Output the [X, Y] coordinate of the center of the cell containing the given text.  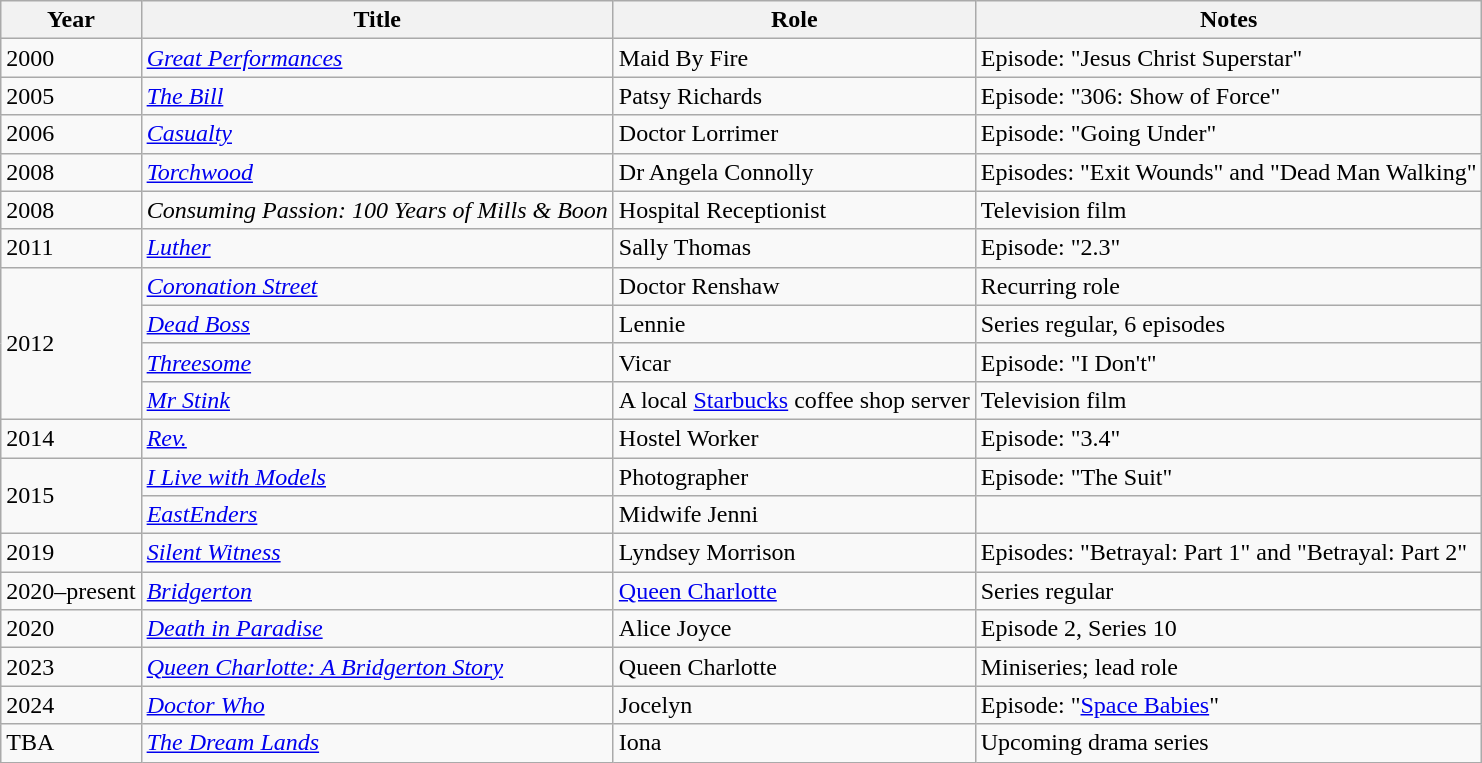
Episode: "3.4" [1228, 438]
Luther [377, 248]
Series regular, 6 episodes [1228, 324]
Episode: "306: Show of Force" [1228, 96]
Doctor Who [377, 705]
Jocelyn [794, 705]
Casualty [377, 134]
Episode: "Going Under" [1228, 134]
2012 [71, 343]
Alice Joyce [794, 629]
2024 [71, 705]
The Bill [377, 96]
Upcoming drama series [1228, 743]
Coronation Street [377, 286]
A local Starbucks coffee shop server [794, 400]
Series regular [1228, 591]
Queen Charlotte: A Bridgerton Story [377, 667]
Torchwood [377, 172]
The Dream Lands [377, 743]
Maid By Fire [794, 58]
Episodes: "Betrayal: Part 1" and "Betrayal: Part 2" [1228, 553]
Dead Boss [377, 324]
2014 [71, 438]
Consuming Passion: 100 Years of Mills & Boon [377, 210]
Episode: "I Don't" [1228, 362]
Title [377, 20]
2023 [71, 667]
Episode: "Space Babies" [1228, 705]
TBA [71, 743]
Patsy Richards [794, 96]
Lennie [794, 324]
Year [71, 20]
Episode: "2.3" [1228, 248]
2000 [71, 58]
2015 [71, 496]
Vicar [794, 362]
2006 [71, 134]
Hostel Worker [794, 438]
Dr Angela Connolly [794, 172]
Role [794, 20]
Threesome [377, 362]
Midwife Jenni [794, 515]
Lyndsey Morrison [794, 553]
Great Performances [377, 58]
Recurring role [1228, 286]
Rev. [377, 438]
Doctor Lorrimer [794, 134]
Miniseries; lead role [1228, 667]
Hospital Receptionist [794, 210]
Mr Stink [377, 400]
Bridgerton [377, 591]
2019 [71, 553]
Silent Witness [377, 553]
Sally Thomas [794, 248]
2011 [71, 248]
EastEnders [377, 515]
Episode: "Jesus Christ Superstar" [1228, 58]
Doctor Renshaw [794, 286]
Notes [1228, 20]
Episodes: "Exit Wounds" and "Dead Man Walking" [1228, 172]
Death in Paradise [377, 629]
Episode: "The Suit" [1228, 477]
2020 [71, 629]
2005 [71, 96]
I Live with Models [377, 477]
Photographer [794, 477]
Iona [794, 743]
2020–present [71, 591]
Episode 2, Series 10 [1228, 629]
